Find where the given text appears and provide that cell's center as [X, Y] coordinate. 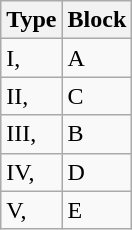
II, [32, 96]
Block [97, 20]
Type [32, 20]
A [97, 58]
E [97, 210]
B [97, 134]
D [97, 172]
I, [32, 58]
V, [32, 210]
III, [32, 134]
IV, [32, 172]
C [97, 96]
